Return (x, y) of the center of cell containing provided text 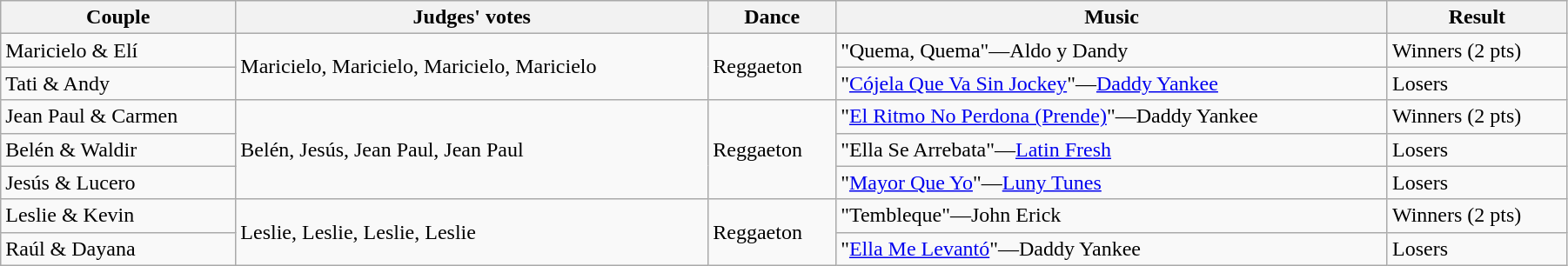
"Ella Me Levantó"—Daddy Yankee (1112, 249)
"Mayor Que Yo"—Luny Tunes (1112, 183)
Judges' votes (472, 17)
Couple (118, 17)
Jesús & Lucero (118, 183)
"Ella Se Arrebata"—Latin Fresh (1112, 150)
Maricielo & Elí (118, 50)
"El Ritmo No Perdona (Prende)"—Daddy Yankee (1112, 116)
"Quema, Quema"—Aldo y Dandy (1112, 50)
"Cójela Que Va Sin Jockey"—Daddy Yankee (1112, 83)
Belén, Jesús, Jean Paul, Jean Paul (472, 150)
Leslie, Leslie, Leslie, Leslie (472, 232)
"Tembleque"—John Erick (1112, 216)
Raúl & Dayana (118, 249)
Music (1112, 17)
Leslie & Kevin (118, 216)
Belén & Waldir (118, 150)
Jean Paul & Carmen (118, 116)
Tati & Andy (118, 83)
Dance (773, 17)
Result (1477, 17)
Maricielo, Maricielo, Maricielo, Maricielo (472, 67)
